Provide the [x, y] coordinate of the cell's center where the given text is located.  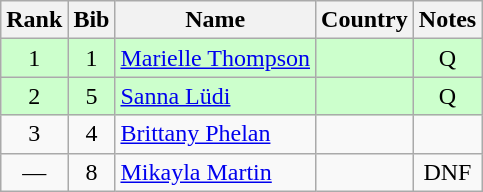
3 [34, 134]
Sanna Lüdi [216, 96]
— [34, 172]
8 [92, 172]
5 [92, 96]
Notes [447, 20]
Mikayla Martin [216, 172]
DNF [447, 172]
Country [365, 20]
Rank [34, 20]
4 [92, 134]
2 [34, 96]
Name [216, 20]
Brittany Phelan [216, 134]
Marielle Thompson [216, 58]
Bib [92, 20]
